Find where the given text appears and provide that cell's center as [X, Y] coordinate. 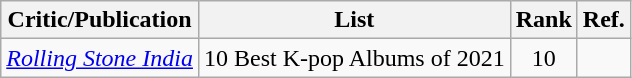
List [354, 20]
10 [544, 58]
10 Best K-pop Albums of 2021 [354, 58]
Critic/Publication [100, 20]
Ref. [604, 20]
Rolling Stone India [100, 58]
Rank [544, 20]
